Identify which cell holds the provided text, then report its (X, Y) central coordinate. 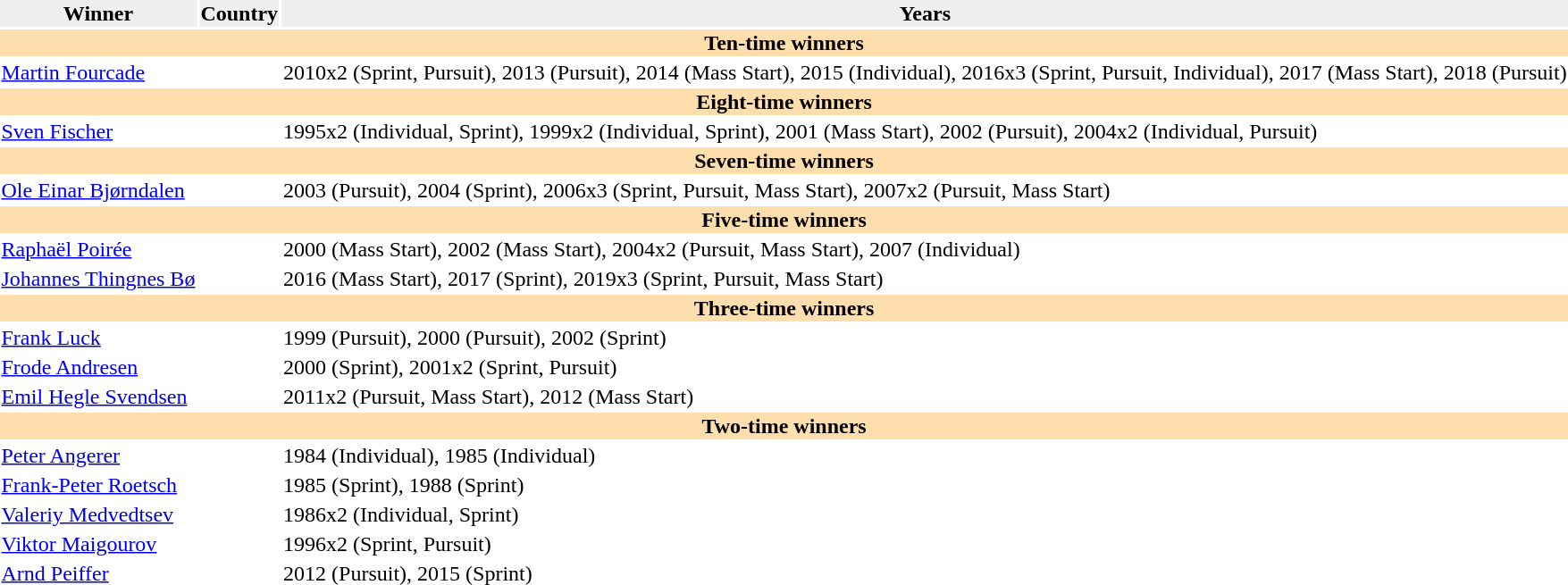
Martin Fourcade (98, 72)
Frode Andresen (98, 367)
Frank Luck (98, 338)
Two-time winners (784, 426)
Five-time winners (784, 220)
Ten-time winners (784, 43)
Sven Fischer (98, 131)
Seven-time winners (784, 161)
Johannes Thingnes Bø (98, 279)
Viktor Maigourov (98, 544)
Three-time winners (784, 308)
Valeriy Medvedtsev (98, 514)
Raphaël Poirée (98, 249)
Emil Hegle Svendsen (98, 397)
Peter Angerer (98, 455)
Country (239, 13)
Ole Einar Bjørndalen (98, 190)
Winner (98, 13)
Frank-Peter Roetsch (98, 485)
Eight-time winners (784, 102)
